For the text-containing cell, return its midpoint in [X, Y] coordinate format. 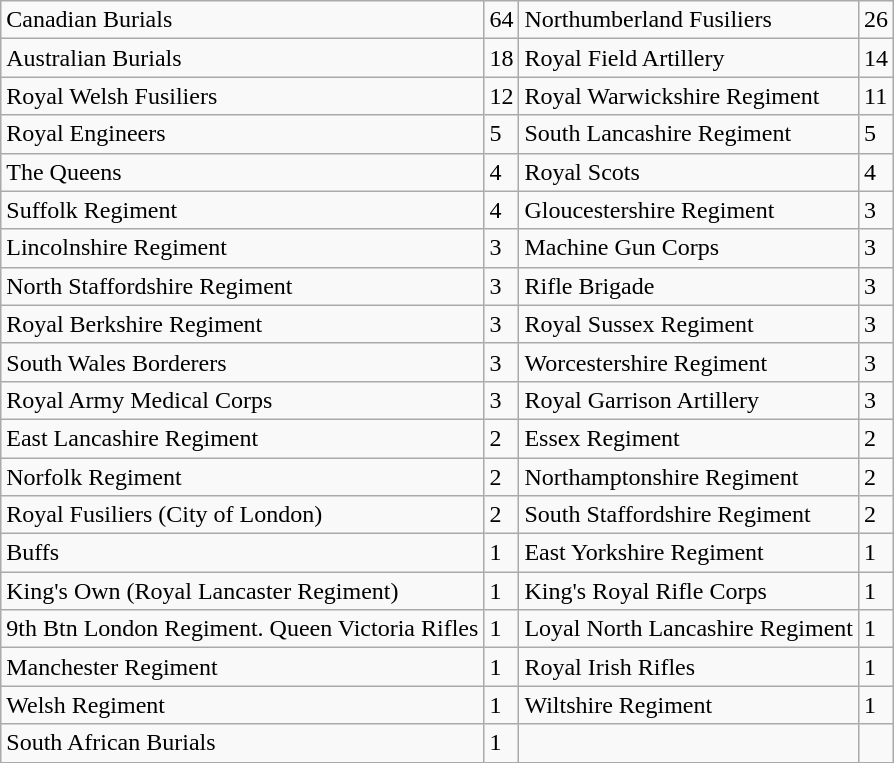
64 [502, 20]
Australian Burials [242, 58]
South Wales Borderers [242, 362]
Essex Regiment [689, 438]
Machine Gun Corps [689, 248]
Royal Field Artillery [689, 58]
King's Royal Rifle Corps [689, 591]
Northumberland Fusiliers [689, 20]
Royal Scots [689, 172]
The Queens [242, 172]
Royal Warwickshire Regiment [689, 96]
Royal Fusiliers (City of London) [242, 515]
Royal Garrison Artillery [689, 400]
Norfolk Regiment [242, 477]
Suffolk Regiment [242, 210]
Northamptonshire Regiment [689, 477]
Manchester Regiment [242, 667]
11 [876, 96]
Buffs [242, 553]
Worcestershire Regiment [689, 362]
12 [502, 96]
Rifle Brigade [689, 286]
East Yorkshire Regiment [689, 553]
Royal Berkshire Regiment [242, 324]
Royal Engineers [242, 134]
King's Own (Royal Lancaster Regiment) [242, 591]
18 [502, 58]
Loyal North Lancashire Regiment [689, 629]
Canadian Burials [242, 20]
9th Btn London Regiment. Queen Victoria Rifles [242, 629]
South African Burials [242, 743]
Wiltshire Regiment [689, 705]
East Lancashire Regiment [242, 438]
26 [876, 20]
Royal Irish Rifles [689, 667]
14 [876, 58]
Royal Sussex Regiment [689, 324]
Welsh Regiment [242, 705]
Gloucestershire Regiment [689, 210]
South Staffordshire Regiment [689, 515]
Royal Welsh Fusiliers [242, 96]
Royal Army Medical Corps [242, 400]
South Lancashire Regiment [689, 134]
Lincolnshire Regiment [242, 248]
North Staffordshire Regiment [242, 286]
